Locate the cell with the specified text and output its (x, y) center coordinate. 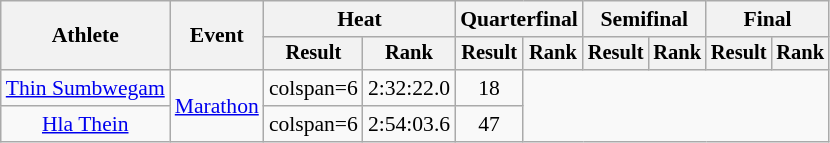
Hla Thein (86, 124)
18 (489, 88)
Event (217, 36)
Marathon (217, 106)
Heat (360, 19)
Final (768, 19)
2:32:22.0 (409, 88)
Quarterfinal (519, 19)
47 (489, 124)
Thin Sumbwegam (86, 88)
Semifinal (644, 19)
Athlete (86, 36)
2:54:03.6 (409, 124)
